Return the [X, Y] coordinate for the center point of the cell that contains the specified text.  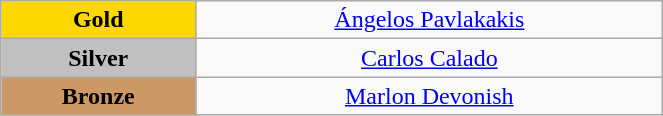
Gold [98, 20]
Bronze [98, 96]
Silver [98, 58]
Carlos Calado [430, 58]
Marlon Devonish [430, 96]
Ángelos Pavlakakis [430, 20]
